For the text-containing cell, return its midpoint in [x, y] coordinate format. 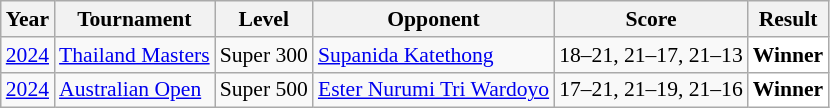
Tournament [134, 19]
18–21, 21–17, 21–13 [651, 55]
Year [28, 19]
Super 500 [264, 90]
Opponent [434, 19]
Result [788, 19]
Level [264, 19]
Thailand Masters [134, 55]
Supanida Katethong [434, 55]
Super 300 [264, 55]
Ester Nurumi Tri Wardoyo [434, 90]
17–21, 21–19, 21–16 [651, 90]
Score [651, 19]
Australian Open [134, 90]
